Search for the cell housing the specified text and yield its (x, y) center coordinate. 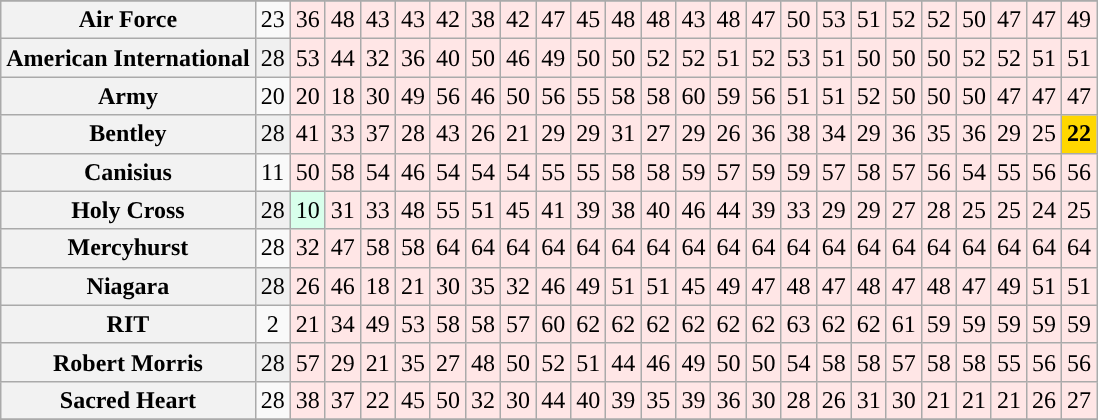
24 (1044, 210)
10 (308, 210)
Holy Cross (128, 210)
Bentley (128, 134)
Mercyhurst (128, 248)
23 (272, 20)
Army (128, 96)
63 (798, 324)
Niagara (128, 286)
11 (272, 172)
RIT (128, 324)
Sacred Heart (128, 400)
Robert Morris (128, 362)
Canisius (128, 172)
2 (272, 324)
American International (128, 58)
Air Force (128, 20)
61 (904, 324)
